Detect which cell encompasses the target text, then output its (X, Y) center coordinate. 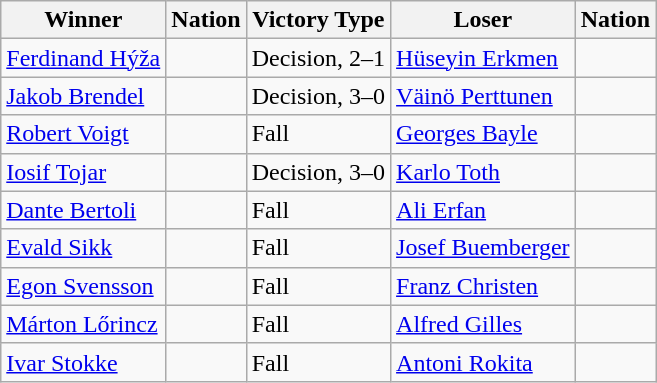
Decision, 2–1 (318, 58)
Iosif Tojar (84, 172)
Loser (484, 20)
Ali Erfan (484, 210)
Alfred Gilles (484, 324)
Ferdinand Hýža (84, 58)
Egon Svensson (84, 286)
Antoni Rokita (484, 362)
Franz Christen (484, 286)
Robert Voigt (84, 134)
Victory Type (318, 20)
Winner (84, 20)
Josef Buemberger (484, 248)
Väinö Perttunen (484, 96)
Jakob Brendel (84, 96)
Dante Bertoli (84, 210)
Evald Sikk (84, 248)
Karlo Toth (484, 172)
Hüseyin Erkmen (484, 58)
Ivar Stokke (84, 362)
Márton Lőrincz (84, 324)
Georges Bayle (484, 134)
